Determine the (X, Y) coordinate at the center of the cell enclosing the given text.  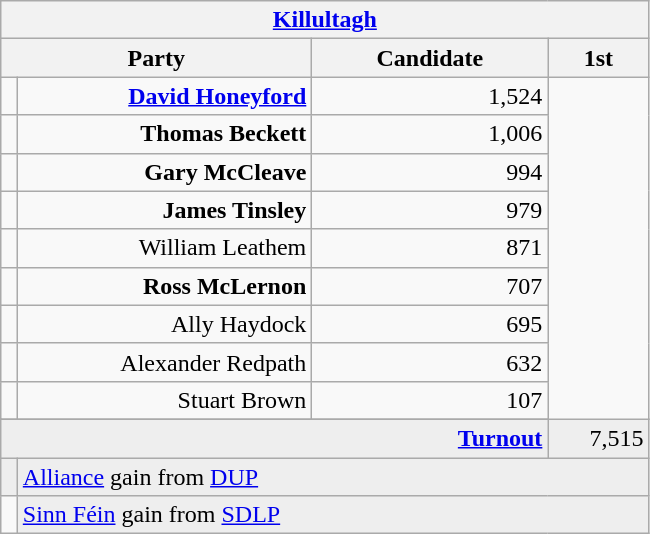
Gary McCleave (164, 172)
David Honeyford (164, 96)
1st (598, 58)
871 (430, 248)
1,006 (430, 134)
James Tinsley (164, 210)
Turnout (274, 438)
695 (430, 324)
William Leathem (164, 248)
Stuart Brown (164, 400)
Ross McLernon (164, 286)
Ally Haydock (164, 324)
707 (430, 286)
Sinn Féin gain from SDLP (333, 515)
Thomas Beckett (164, 134)
632 (430, 362)
1,524 (430, 96)
7,515 (598, 438)
994 (430, 172)
Killultagh (325, 20)
Candidate (430, 58)
Party (156, 58)
107 (430, 400)
979 (430, 210)
Alexander Redpath (164, 362)
Alliance gain from DUP (333, 477)
